Find where the given text appears and provide that cell's center as [x, y] coordinate. 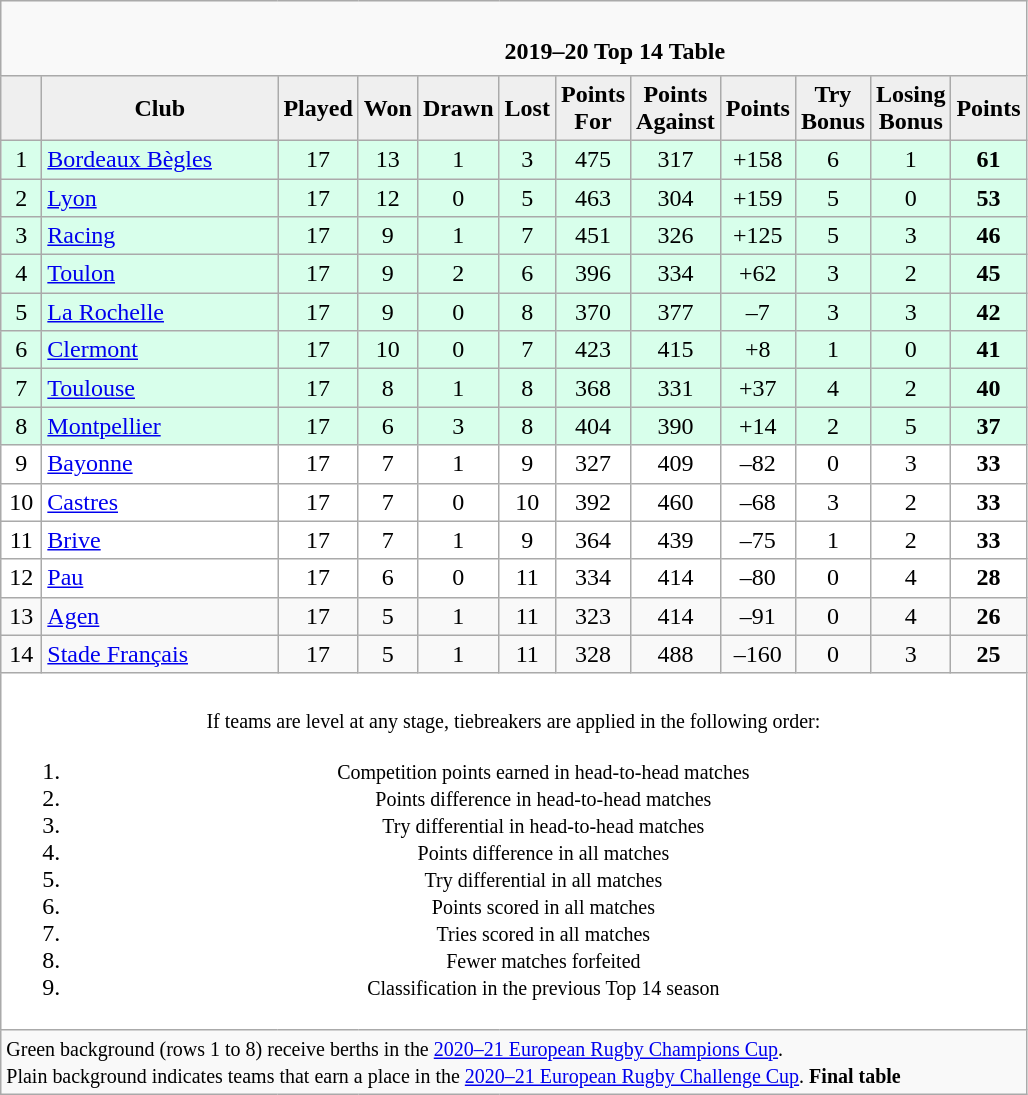
Toulouse [160, 388]
488 [676, 654]
–75 [758, 540]
404 [592, 426]
Agen [160, 616]
Played [318, 108]
53 [988, 197]
–68 [758, 502]
Bordeaux Bègles [160, 159]
41 [988, 350]
326 [676, 236]
439 [676, 540]
46 [988, 236]
409 [676, 464]
451 [592, 236]
415 [676, 350]
–80 [758, 578]
Try Bonus [832, 108]
377 [676, 312]
+125 [758, 236]
37 [988, 426]
Toulon [160, 274]
42 [988, 312]
Racing [160, 236]
392 [592, 502]
–91 [758, 616]
331 [676, 388]
Won [388, 108]
396 [592, 274]
Lyon [160, 197]
317 [676, 159]
328 [592, 654]
45 [988, 274]
14 [22, 654]
+159 [758, 197]
Losing Bonus [910, 108]
25 [988, 654]
323 [592, 616]
Montpellier [160, 426]
Points Against [676, 108]
463 [592, 197]
Clermont [160, 350]
Lost [527, 108]
+37 [758, 388]
Bayonne [160, 464]
Castres [160, 502]
–160 [758, 654]
+158 [758, 159]
+14 [758, 426]
+8 [758, 350]
Pau [160, 578]
La Rochelle [160, 312]
28 [988, 578]
61 [988, 159]
26 [988, 616]
475 [592, 159]
368 [592, 388]
370 [592, 312]
304 [676, 197]
+62 [758, 274]
Points For [592, 108]
Stade Français [160, 654]
Drawn [458, 108]
327 [592, 464]
364 [592, 540]
40 [988, 388]
460 [676, 502]
–82 [758, 464]
–7 [758, 312]
423 [592, 350]
390 [676, 426]
Club [160, 108]
Brive [160, 540]
